Detect which cell encompasses the target text, then output its [X, Y] center coordinate. 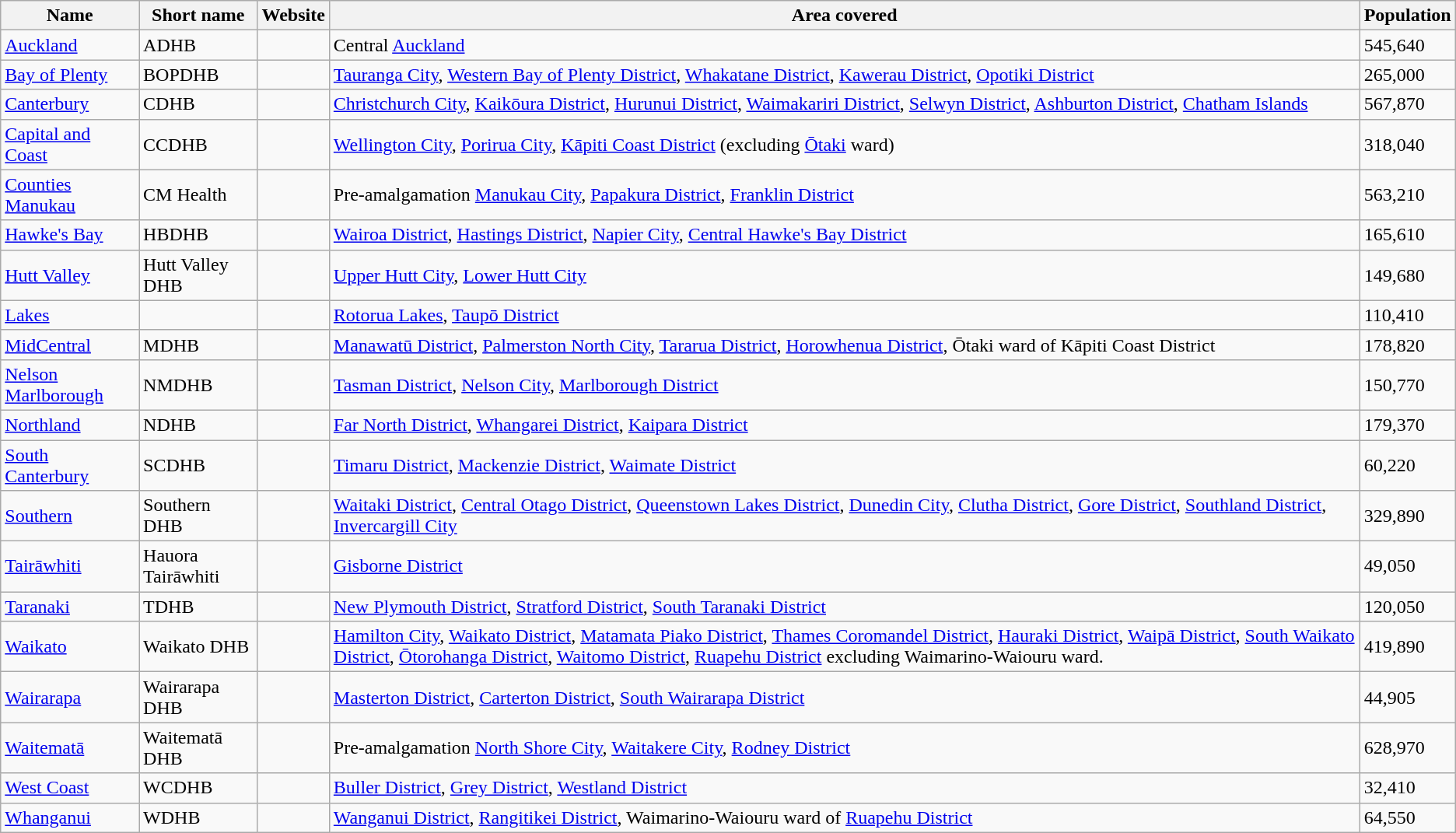
Hawke's Bay [70, 235]
Hutt Valley DHB [198, 275]
Waitematā [70, 748]
178,820 [1408, 345]
CDHB [198, 104]
120,050 [1408, 607]
Bay of Plenty [70, 75]
TDHB [198, 607]
MDHB [198, 345]
Capital and Coast [70, 145]
419,890 [1408, 647]
Counties Manukau [70, 194]
Gisborne District [845, 566]
NDHB [198, 425]
Taranaki [70, 607]
Wanganui District, Rangitikei District, Waimarino-Waiouru ward of Ruapehu District [845, 817]
Tauranga City, Western Bay of Plenty District, Whakatane District, Kawerau District, Opotiki District [845, 75]
Hauora Tairāwhiti [198, 566]
60,220 [1408, 465]
Pre-amalgamation Manukau City, Papakura District, Franklin District [845, 194]
Website [293, 16]
Tasman District, Nelson City, Marlborough District [845, 384]
179,370 [1408, 425]
Rotorua Lakes, Taupō District [845, 315]
WDHB [198, 817]
NMDHB [198, 384]
149,680 [1408, 275]
563,210 [1408, 194]
Central Auckland [845, 45]
Waikato DHB [198, 647]
628,970 [1408, 748]
Name [70, 16]
SCDHB [198, 465]
265,000 [1408, 75]
Hutt Valley [70, 275]
150,770 [1408, 384]
Pre-amalgamation North Shore City, Waitakere City, Rodney District [845, 748]
Waitematā DHB [198, 748]
110,410 [1408, 315]
Northland [70, 425]
South Canterbury [70, 465]
Wellington City, Porirua City, Kāpiti Coast District (excluding Ōtaki ward) [845, 145]
ADHB [198, 45]
Waikato [70, 647]
165,610 [1408, 235]
HBDHB [198, 235]
Wairarapa [70, 697]
Southern [70, 516]
Whanganui [70, 817]
MidCentral [70, 345]
Lakes [70, 315]
Short name [198, 16]
Population [1408, 16]
32,410 [1408, 788]
44,905 [1408, 697]
Tairāwhiti [70, 566]
329,890 [1408, 516]
Area covered [845, 16]
49,050 [1408, 566]
Canterbury [70, 104]
Christchurch City, Kaikōura District, Hurunui District, Waimakariri District, Selwyn District, Ashburton District, Chatham Islands [845, 104]
Wairoa District, Hastings District, Napier City, Central Hawke's Bay District [845, 235]
318,040 [1408, 145]
West Coast [70, 788]
Far North District, Whangarei District, Kaipara District [845, 425]
CCDHB [198, 145]
Southern DHB [198, 516]
545,640 [1408, 45]
Buller District, Grey District, Westland District [845, 788]
Manawatū District, Palmerston North City, Tararua District, Horowhenua District, Ōtaki ward of Kāpiti Coast District [845, 345]
Auckland [70, 45]
CM Health [198, 194]
BOPDHB [198, 75]
64,550 [1408, 817]
Nelson Marlborough [70, 384]
WCDHB [198, 788]
Timaru District, Mackenzie District, Waimate District [845, 465]
567,870 [1408, 104]
Upper Hutt City, Lower Hutt City [845, 275]
Masterton District, Carterton District, South Wairarapa District [845, 697]
New Plymouth District, Stratford District, South Taranaki District [845, 607]
Wairarapa DHB [198, 697]
